Output the [X, Y] coordinate of the center of the cell containing the given text.  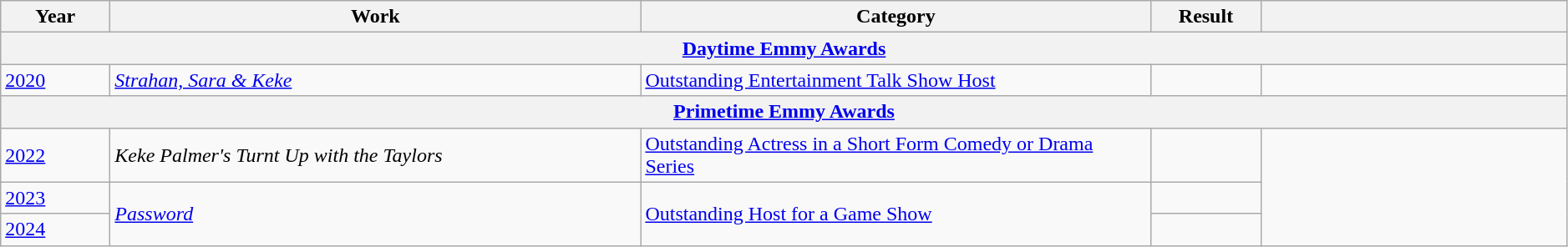
Daytime Emmy Awards [784, 48]
Outstanding Host for a Game Show [896, 214]
Primetime Emmy Awards [784, 112]
2023 [55, 198]
Keke Palmer's Turnt Up with the Taylors [376, 155]
2024 [55, 229]
2022 [55, 155]
Outstanding Actress in a Short Form Comedy or Drama Series [896, 155]
2020 [55, 80]
Category [896, 17]
Outstanding Entertainment Talk Show Host [896, 80]
Result [1206, 17]
Password [376, 214]
Year [55, 17]
Work [376, 17]
Strahan, Sara & Keke [376, 80]
